Find where the given text appears and provide that cell's center as [x, y] coordinate. 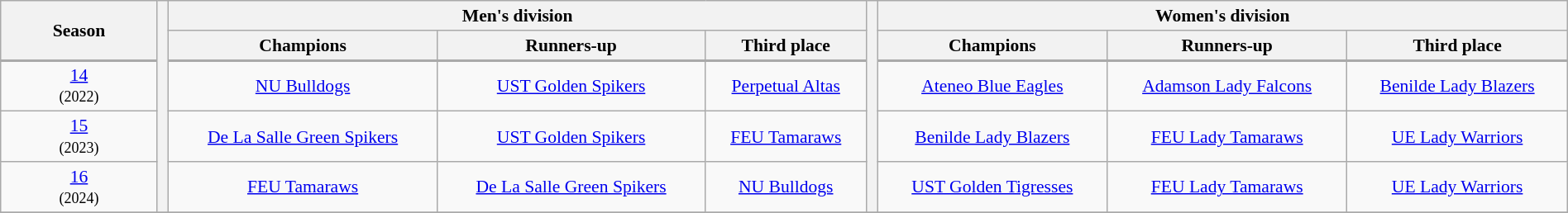
Season [79, 31]
Women's division [1222, 16]
UST Golden Tigresses [992, 187]
Men's division [518, 16]
Perpetual Altas [786, 86]
14(2022) [79, 86]
Ateneo Blue Eagles [992, 86]
Adamson Lady Falcons [1227, 86]
16(2024) [79, 187]
15(2023) [79, 137]
